Capture the cell that displays the provided text and extract its [x, y] central coordinate. 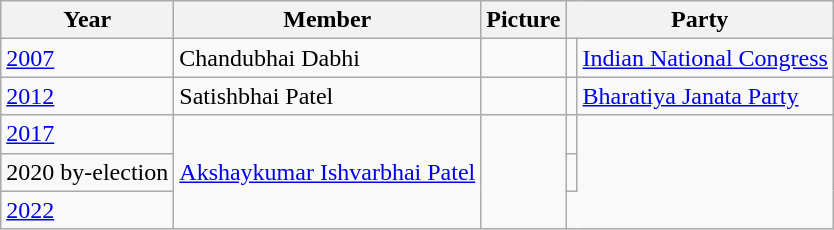
Chandubhai Dabhi [328, 58]
2020 by-election [88, 172]
2017 [88, 134]
Bharatiya Janata Party [705, 96]
Indian National Congress [705, 58]
Picture [524, 20]
Member [328, 20]
2012 [88, 96]
Satishbhai Patel [328, 96]
2022 [88, 210]
Year [88, 20]
2007 [88, 58]
Akshaykumar Ishvarbhai Patel [328, 172]
Party [700, 20]
